Output the [X, Y] coordinate of the center of the cell containing the given text.  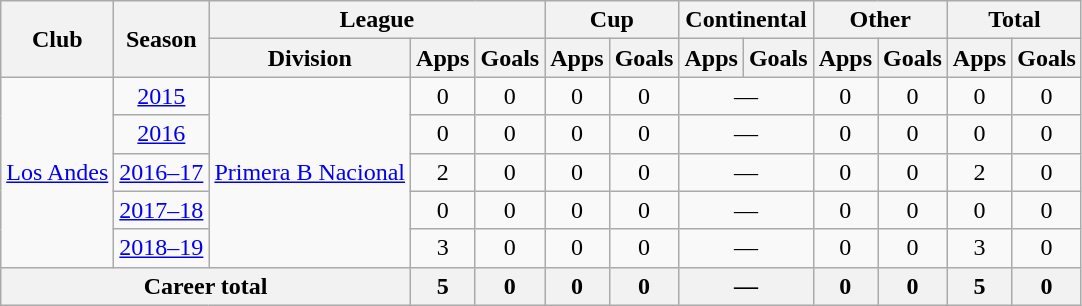
Los Andes [58, 172]
2016 [162, 134]
Primera B Nacional [310, 172]
Season [162, 39]
2017–18 [162, 210]
2018–19 [162, 248]
Club [58, 39]
2016–17 [162, 172]
Cup [612, 20]
League [377, 20]
Total [1014, 20]
Other [880, 20]
2015 [162, 96]
Division [310, 58]
Career total [206, 286]
Continental [746, 20]
